Identify which cell holds the provided text, then report its [x, y] central coordinate. 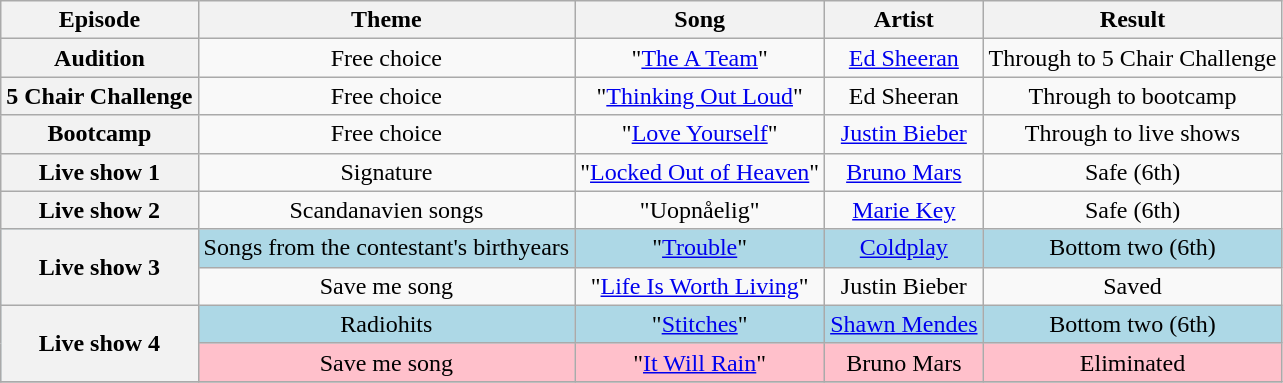
Through to 5 Chair Challenge [1132, 58]
Through to bootcamp [1132, 96]
"Life Is Worth Living" [700, 286]
"Trouble" [700, 248]
Radiohits [386, 324]
Result [1132, 20]
Saved [1132, 286]
Artist [904, 20]
"Thinking Out Loud" [700, 96]
Eliminated [1132, 362]
Episode [100, 20]
Audition [100, 58]
"The A Team" [700, 58]
"Uopnåelig" [700, 210]
Marie Key [904, 210]
Bootcamp [100, 134]
"Locked Out of Heaven" [700, 172]
Live show 2 [100, 210]
Signature [386, 172]
"It Will Rain" [700, 362]
Shawn Mendes [904, 324]
Live show 3 [100, 267]
Scandanavien songs [386, 210]
Theme [386, 20]
Live show 1 [100, 172]
Live show 4 [100, 343]
5 Chair Challenge [100, 96]
Songs from the contestant's birthyears [386, 248]
"Stitches" [700, 324]
Through to live shows [1132, 134]
Song [700, 20]
Coldplay [904, 248]
"Love Yourself" [700, 134]
